Determine the [x, y] coordinate at the center of the cell enclosing the given text.  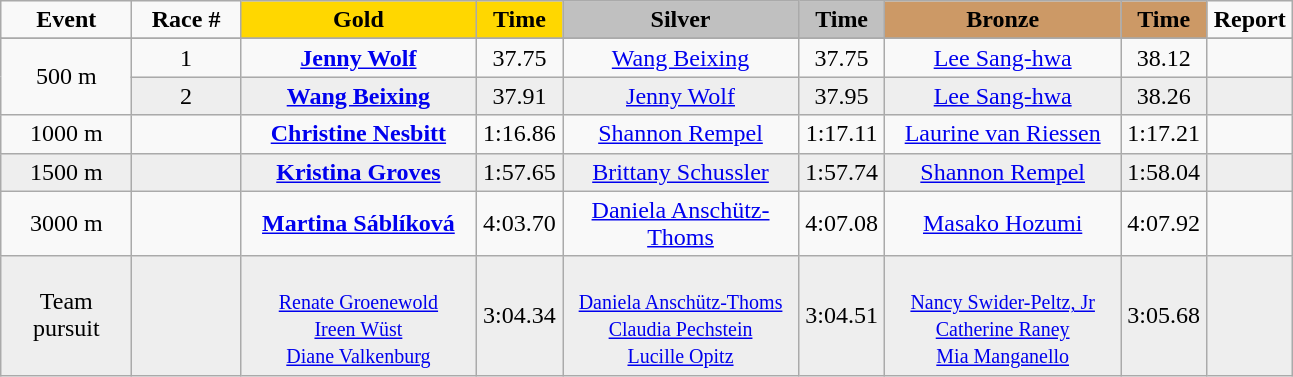
Daniela Anschütz-Thoms [680, 224]
1:17.11 [842, 134]
Daniela Anschütz-ThomsClaudia PechsteinLucille Opitz [680, 316]
Gold [358, 20]
Kristina Groves [358, 172]
Team pursuit [66, 316]
3000 m [66, 224]
2 [186, 96]
37.95 [842, 96]
4:07.92 [1164, 224]
1:58.04 [1164, 172]
Masako Hozumi [1003, 224]
38.12 [1164, 58]
4:03.70 [519, 224]
1:17.21 [1164, 134]
Brittany Schussler [680, 172]
3:04.51 [842, 316]
1:57.74 [842, 172]
3:05.68 [1164, 316]
Bronze [1003, 20]
Event [66, 20]
1 [186, 58]
3:04.34 [519, 316]
38.26 [1164, 96]
37.91 [519, 96]
Martina Sáblíková [358, 224]
Report [1250, 20]
1500 m [66, 172]
Christine Nesbitt [358, 134]
1000 m [66, 134]
500 m [66, 77]
Race # [186, 20]
Renate GroenewoldIreen WüstDiane Valkenburg [358, 316]
Nancy Swider-Peltz, JrCatherine RaneyMia Manganello [1003, 316]
4:07.08 [842, 224]
Silver [680, 20]
1:16.86 [519, 134]
1:57.65 [519, 172]
Laurine van Riessen [1003, 134]
